Determine the [X, Y] coordinate at the center of the cell enclosing the given text.  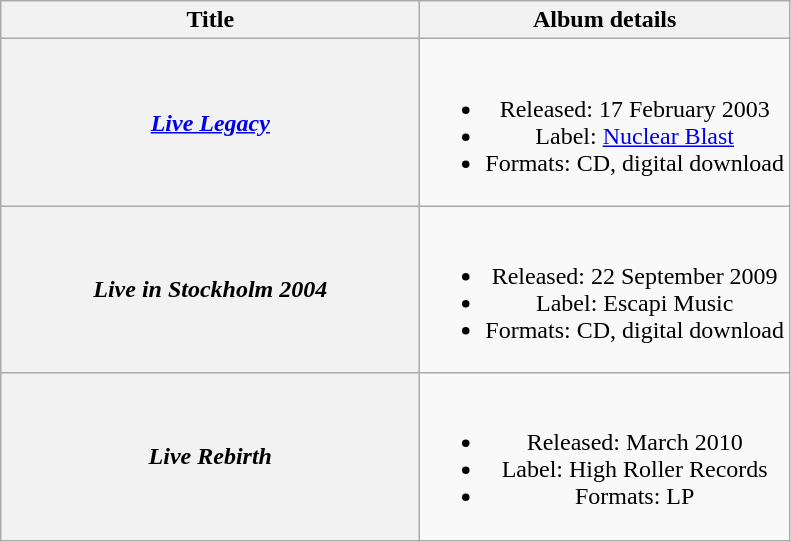
Released: 17 February 2003Label: Nuclear BlastFormats: CD, digital download [605, 122]
Released: 22 September 2009Label: Escapi MusicFormats: CD, digital download [605, 290]
Live in Stockholm 2004 [210, 290]
Album details [605, 20]
Live Legacy [210, 122]
Title [210, 20]
Released: March 2010Label: High Roller RecordsFormats: LP [605, 456]
Live Rebirth [210, 456]
